Detect which cell encompasses the target text, then output its (X, Y) center coordinate. 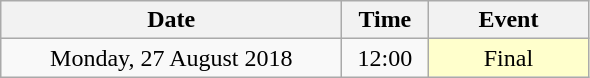
Time (385, 20)
Event (508, 20)
Monday, 27 August 2018 (172, 58)
Final (508, 58)
12:00 (385, 58)
Date (172, 20)
